Detect which cell encompasses the target text, then output its [x, y] center coordinate. 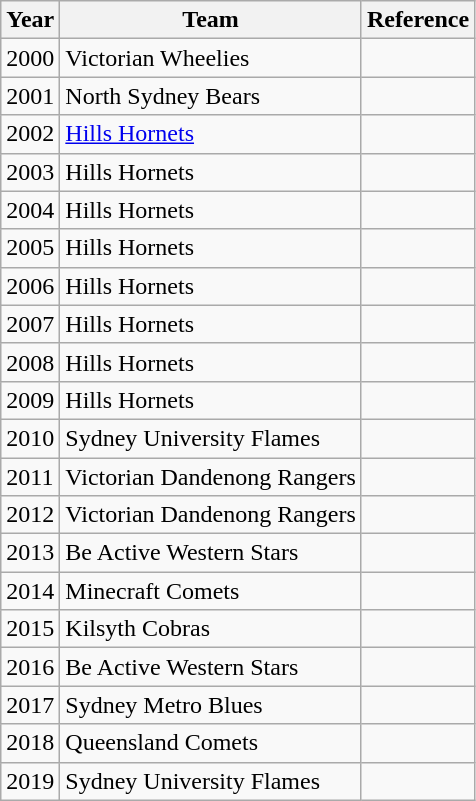
2019 [30, 781]
2013 [30, 553]
Minecraft Comets [211, 591]
North Sydney Bears [211, 96]
2016 [30, 667]
2015 [30, 629]
2000 [30, 58]
2003 [30, 172]
2009 [30, 400]
Year [30, 20]
2008 [30, 362]
2017 [30, 705]
2002 [30, 134]
Kilsyth Cobras [211, 629]
2007 [30, 324]
2004 [30, 210]
Queensland Comets [211, 743]
2011 [30, 477]
Victorian Wheelies [211, 58]
2010 [30, 438]
2006 [30, 286]
Team [211, 20]
2012 [30, 515]
Reference [418, 20]
Sydney Metro Blues [211, 705]
2018 [30, 743]
2001 [30, 96]
2005 [30, 248]
2014 [30, 591]
